From the cell containing the given text, extract its center point as (X, Y) coordinate. 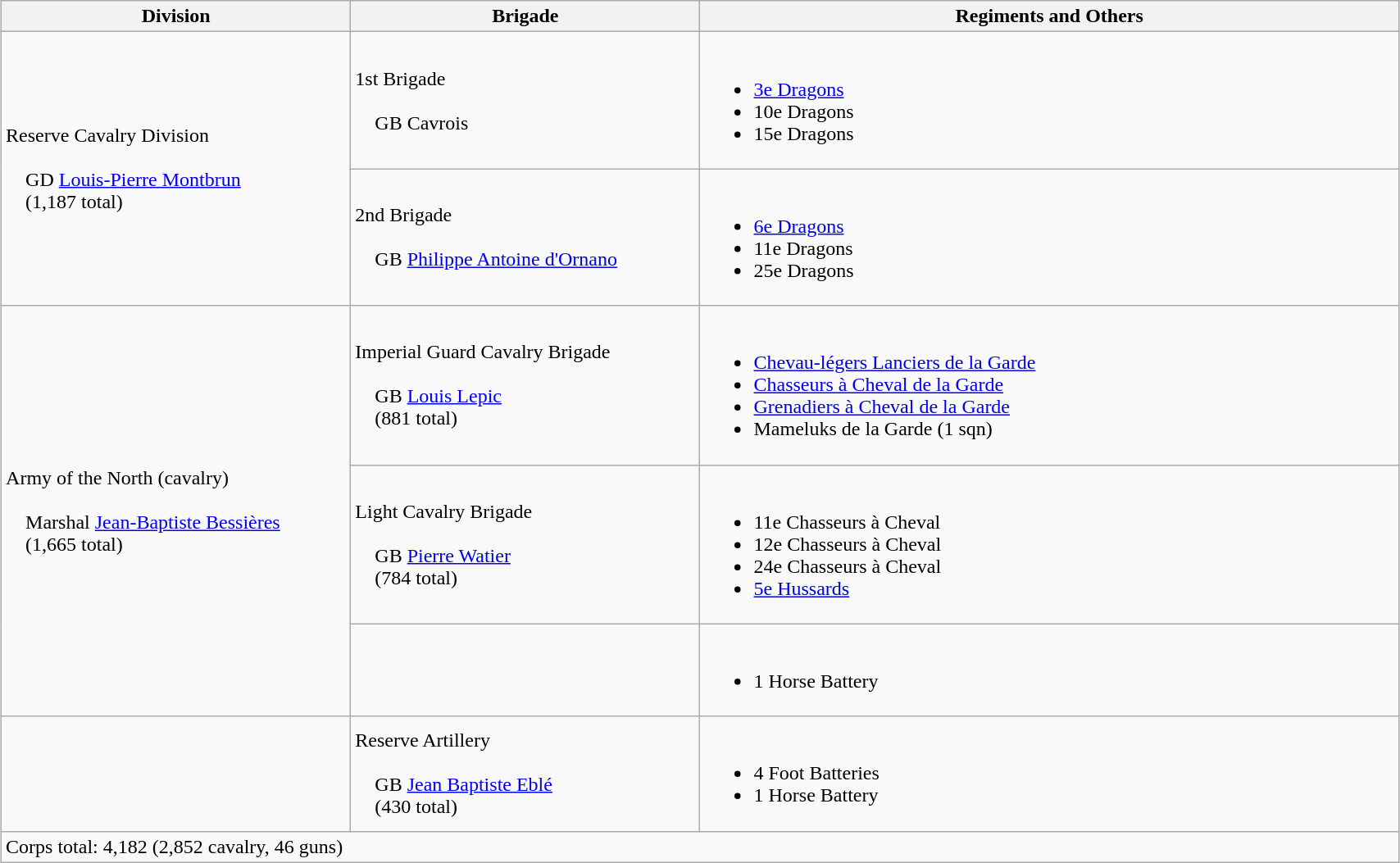
11e Chasseurs à Cheval12e Chasseurs à Cheval24e Chasseurs à Cheval5e Hussards (1049, 544)
Division (176, 16)
3e Dragons10e Dragons15e Dragons (1049, 100)
6e Dragons11e Dragons25e Dragons (1049, 238)
Light Cavalry Brigade GB Pierre Watier (784 total) (525, 544)
4 Foot Batteries1 Horse Battery (1049, 774)
Regiments and Others (1049, 16)
Chevau-légers Lanciers de la GardeChasseurs à Cheval de la GardeGrenadiers à Cheval de la GardeMameluks de la Garde (1 sqn) (1049, 385)
2nd Brigade GB Philippe Antoine d'Ornano (525, 238)
Corps total: 4,182 (2,852 cavalry, 46 guns) (700, 847)
Brigade (525, 16)
1 Horse Battery (1049, 670)
Army of the North (cavalry) Marshal Jean-Baptiste Bessières (1,665 total) (176, 511)
Imperial Guard Cavalry Brigade GB Louis Lepic (881 total) (525, 385)
1st Brigade GB Cavrois (525, 100)
Reserve Artillery GB Jean Baptiste Eblé (430 total) (525, 774)
Reserve Cavalry Division GD Louis-Pierre Montbrun (1,187 total) (176, 169)
